Locate the cell with the specified text and output its [X, Y] center coordinate. 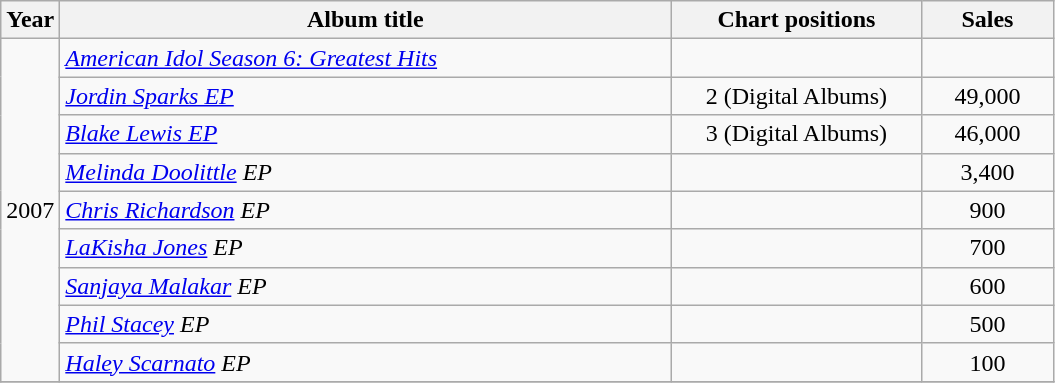
3 (Digital Albums) [796, 134]
100 [988, 362]
Chart positions [796, 20]
Haley Scarnato EP [366, 362]
Jordin Sparks EP [366, 96]
2 (Digital Albums) [796, 96]
Chris Richardson EP [366, 210]
Sanjaya Malakar EP [366, 286]
Melinda Doolittle EP [366, 172]
500 [988, 324]
Phil Stacey EP [366, 324]
900 [988, 210]
Blake Lewis EP [366, 134]
46,000 [988, 134]
Year [30, 20]
American Idol Season 6: Greatest Hits [366, 58]
LaKisha Jones EP [366, 248]
Album title [366, 20]
49,000 [988, 96]
Sales [988, 20]
700 [988, 248]
3,400 [988, 172]
600 [988, 286]
2007 [30, 210]
